Extract the [X, Y] coordinate from the center of the cell holding the provided text.  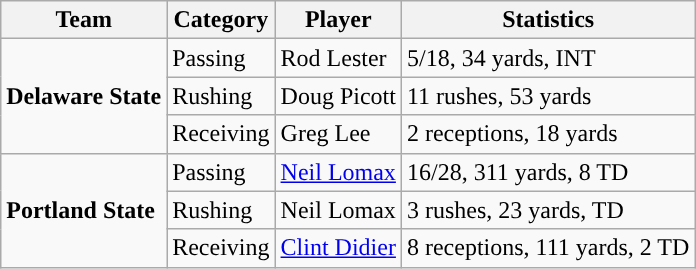
Category [221, 20]
2 receptions, 18 yards [548, 134]
Doug Picott [338, 96]
Statistics [548, 20]
Team [84, 20]
Clint Didier [338, 248]
Portland State [84, 210]
16/28, 311 yards, 8 TD [548, 172]
Delaware State [84, 96]
Greg Lee [338, 134]
3 rushes, 23 yards, TD [548, 210]
8 receptions, 111 yards, 2 TD [548, 248]
11 rushes, 53 yards [548, 96]
Player [338, 20]
Rod Lester [338, 58]
5/18, 34 yards, INT [548, 58]
